Output the (X, Y) coordinate of the center of the cell containing the given text.  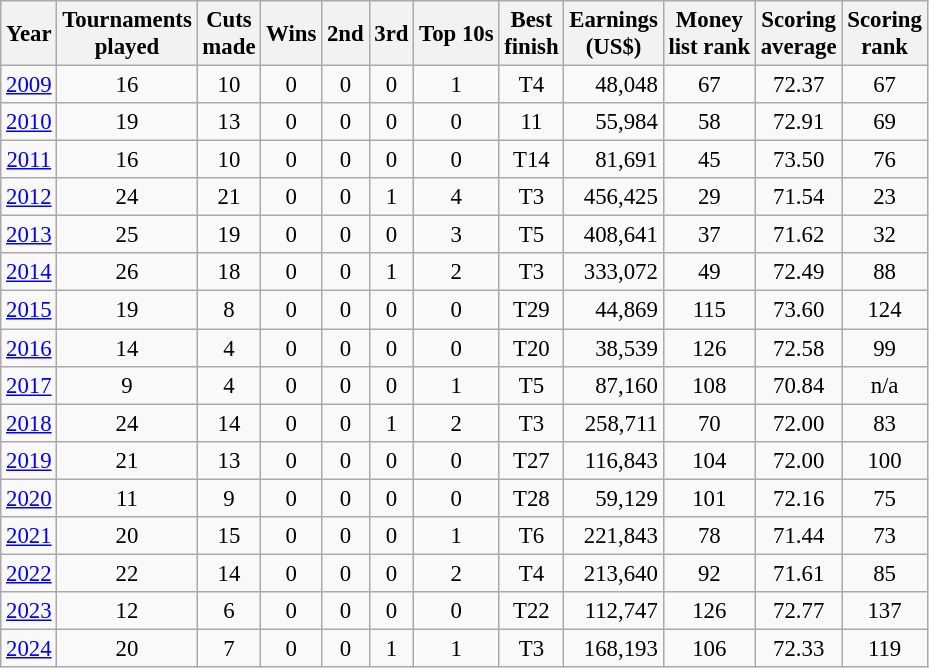
2013 (29, 235)
48,048 (614, 85)
70 (709, 423)
T29 (532, 310)
T20 (532, 348)
72.16 (798, 498)
69 (884, 122)
83 (884, 423)
15 (229, 536)
T22 (532, 611)
22 (127, 573)
Top 10s (456, 34)
333,072 (614, 273)
Cuts made (229, 34)
25 (127, 235)
T6 (532, 536)
72.77 (798, 611)
2023 (29, 611)
T28 (532, 498)
73 (884, 536)
Money list rank (709, 34)
8 (229, 310)
99 (884, 348)
T14 (532, 160)
7 (229, 648)
115 (709, 310)
213,640 (614, 573)
2020 (29, 498)
2022 (29, 573)
29 (709, 197)
72.58 (798, 348)
101 (709, 498)
Earnings(US$) (614, 34)
58 (709, 122)
T27 (532, 460)
70.84 (798, 385)
59,129 (614, 498)
6 (229, 611)
3rd (392, 34)
n/a (884, 385)
221,843 (614, 536)
38,539 (614, 348)
106 (709, 648)
78 (709, 536)
112,747 (614, 611)
408,641 (614, 235)
88 (884, 273)
Best finish (532, 34)
72.49 (798, 273)
3 (456, 235)
81,691 (614, 160)
2017 (29, 385)
71.61 (798, 573)
2019 (29, 460)
75 (884, 498)
72.37 (798, 85)
45 (709, 160)
73.50 (798, 160)
72.33 (798, 648)
32 (884, 235)
18 (229, 273)
71.54 (798, 197)
108 (709, 385)
100 (884, 460)
85 (884, 573)
72.91 (798, 122)
258,711 (614, 423)
2012 (29, 197)
76 (884, 160)
2011 (29, 160)
73.60 (798, 310)
71.44 (798, 536)
2024 (29, 648)
124 (884, 310)
2016 (29, 348)
168,193 (614, 648)
2nd (346, 34)
26 (127, 273)
2014 (29, 273)
71.62 (798, 235)
2018 (29, 423)
Year (29, 34)
55,984 (614, 122)
2009 (29, 85)
Wins (292, 34)
2015 (29, 310)
2010 (29, 122)
Tournaments played (127, 34)
137 (884, 611)
23 (884, 197)
Scoring rank (884, 34)
116,843 (614, 460)
49 (709, 273)
92 (709, 573)
44,869 (614, 310)
37 (709, 235)
12 (127, 611)
Scoring average (798, 34)
119 (884, 648)
87,160 (614, 385)
104 (709, 460)
2021 (29, 536)
456,425 (614, 197)
